Identify which cell holds the provided text, then report its (X, Y) central coordinate. 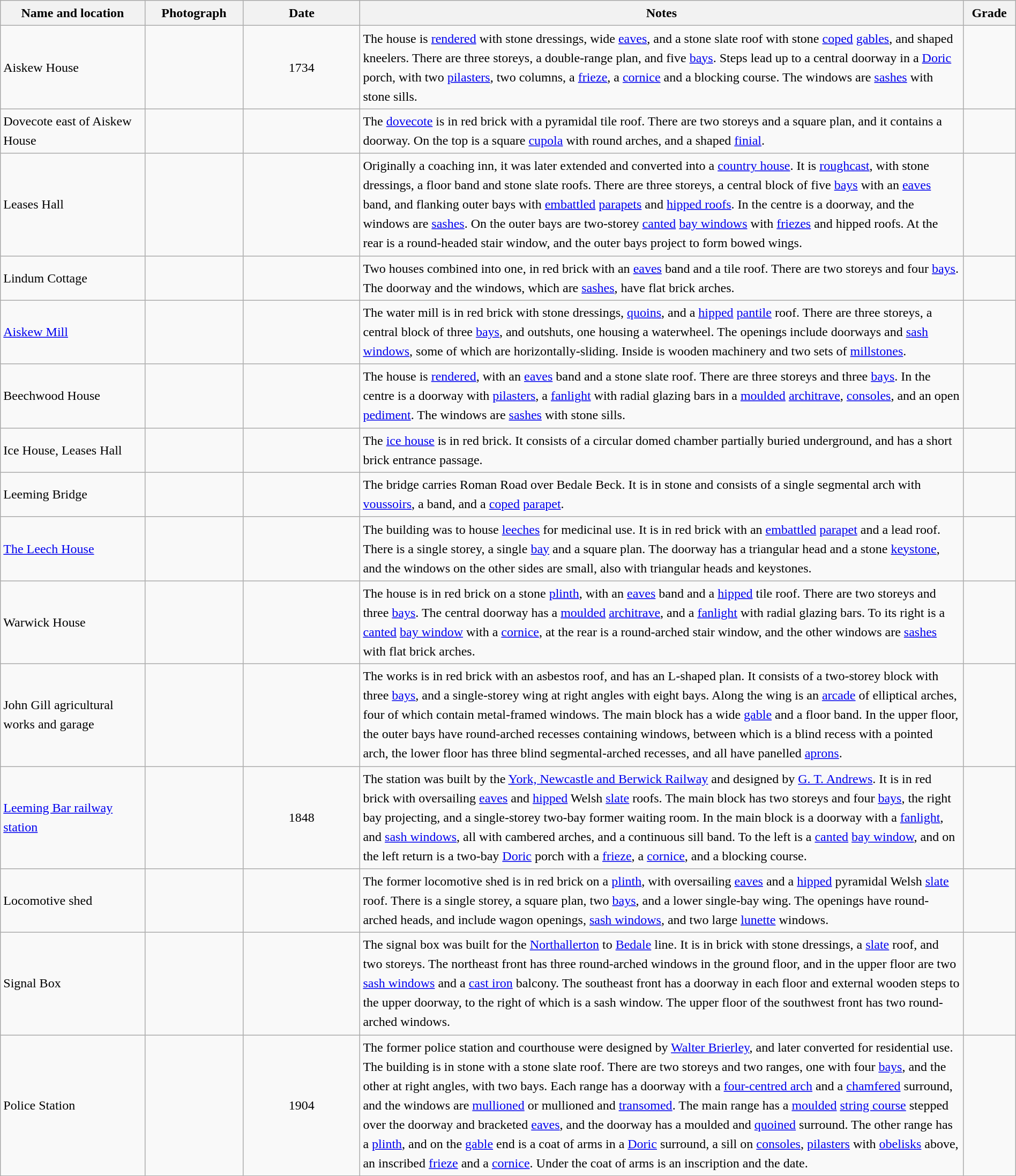
John Gill agricultural works and garage (73, 715)
Lindum Cottage (73, 278)
Police Station (73, 1105)
Dovecote east of Aiskew House (73, 131)
The Leech House (73, 549)
1734 (302, 68)
Leeming Bar railway station (73, 818)
Signal Box (73, 984)
Locomotive shed (73, 900)
Aiskew House (73, 68)
1848 (302, 818)
Leases Hall (73, 205)
Grade (989, 13)
The bridge carries Roman Road over Bedale Beck. It is in stone and consists of a single segmental arch with voussoirs, a band, and a coped parapet. (661, 494)
The ice house is in red brick. It consists of a circular domed chamber partially buried underground, and has a short brick entrance passage. (661, 450)
Name and location (73, 13)
Photograph (194, 13)
Ice House, Leases Hall (73, 450)
Aiskew Mill (73, 332)
Notes (661, 13)
1904 (302, 1105)
Warwick House (73, 622)
Beechwood House (73, 396)
Leeming Bridge (73, 494)
Date (302, 13)
